Find where the given text appears and provide that cell's center as (X, Y) coordinate. 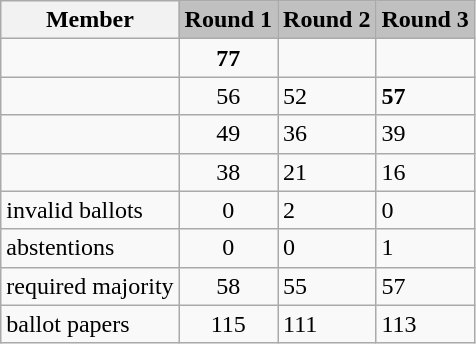
1 (425, 248)
Member (90, 20)
2 (327, 210)
Round 3 (425, 20)
required majority (90, 286)
58 (228, 286)
21 (327, 172)
invalid ballots (90, 210)
56 (228, 96)
ballot papers (90, 324)
115 (228, 324)
16 (425, 172)
55 (327, 286)
Round 1 (228, 20)
113 (425, 324)
36 (327, 134)
111 (327, 324)
49 (228, 134)
39 (425, 134)
Round 2 (327, 20)
abstentions (90, 248)
52 (327, 96)
77 (228, 58)
38 (228, 172)
